Capture the cell that displays the provided text and extract its [x, y] central coordinate. 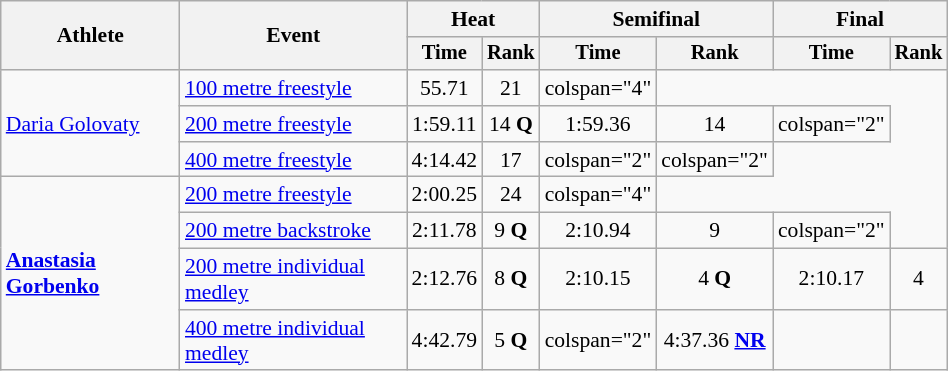
4:42.79 [444, 340]
100 metre freestyle [294, 88]
9 [714, 231]
Event [294, 36]
2:10.17 [832, 280]
4:37.36 NR [714, 340]
2:00.25 [444, 195]
4:14.42 [444, 160]
24 [511, 195]
2:12.76 [444, 280]
9 Q [511, 231]
55.71 [444, 88]
17 [511, 160]
400 metre individual medley [294, 340]
21 [511, 88]
Final [860, 19]
8 Q [511, 280]
5 Q [511, 340]
2:11.78 [444, 231]
Anastasia Gorbenko [90, 274]
2:10.15 [598, 280]
2:10.94 [598, 231]
4 [919, 280]
1:59.11 [444, 124]
400 metre freestyle [294, 160]
1:59.36 [598, 124]
Daria Golovaty [90, 124]
Heat [474, 19]
200 metre backstroke [294, 231]
200 metre individual medley [294, 280]
Semifinal [656, 19]
14 [714, 124]
14 Q [511, 124]
Athlete [90, 36]
4 Q [714, 280]
